Scan for the cell matching the given text and deliver its (X, Y) coordinate at center. 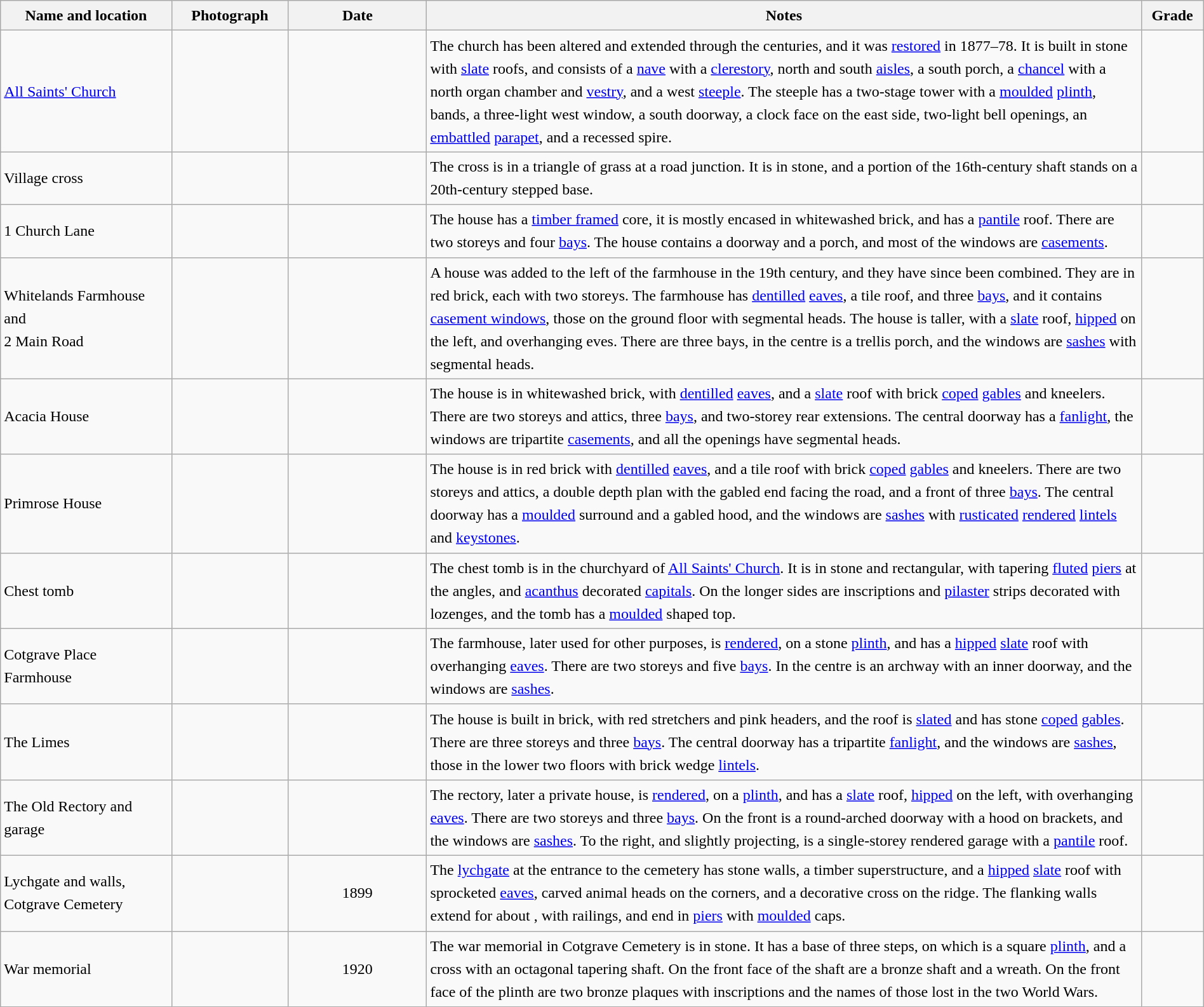
All Saints' Church (86, 91)
Village cross (86, 178)
Chest tomb (86, 591)
1899 (358, 893)
Acacia House (86, 417)
Grade (1172, 15)
Lychgate and walls,Cotgrave Cemetery (86, 893)
Primrose House (86, 503)
War memorial (86, 970)
Whitelands Farmhouse and2 Main Road (86, 318)
Date (358, 15)
Cotgrave Place Farmhouse (86, 666)
Name and location (86, 15)
1920 (358, 970)
The Old Rectory and garage (86, 817)
The Limes (86, 742)
Photograph (230, 15)
1 Church Lane (86, 231)
Notes (784, 15)
